Find where the given text appears and provide that cell's center as (x, y) coordinate. 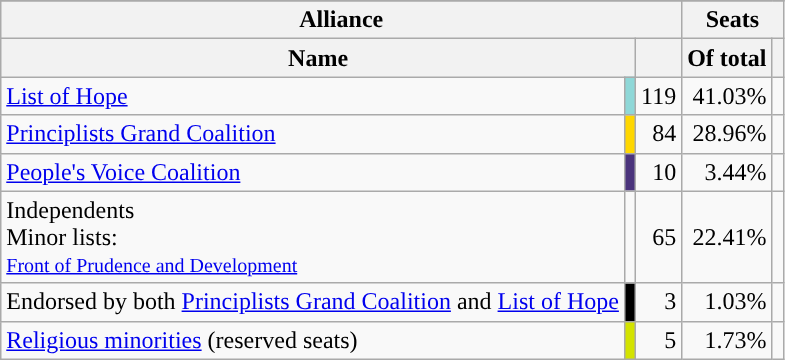
41.03% (727, 96)
22.41% (727, 237)
People's Voice Coalition (313, 172)
65 (658, 237)
Principlists Grand Coalition (313, 134)
Name (318, 58)
28.96% (727, 134)
Endorsed by both Principlists Grand Coalition and List of Hope (313, 302)
5 (658, 340)
Alliance (342, 20)
1.03% (727, 302)
Seats (732, 20)
IndependentsMinor lists:Front of Prudence and Development (313, 237)
3 (658, 302)
84 (658, 134)
List of Hope (313, 96)
1.73% (727, 340)
Religious minorities (reserved seats) (313, 340)
Of total (727, 58)
119 (658, 96)
3.44% (727, 172)
10 (658, 172)
